Extract the [x, y] coordinate from the center of the cell holding the provided text.  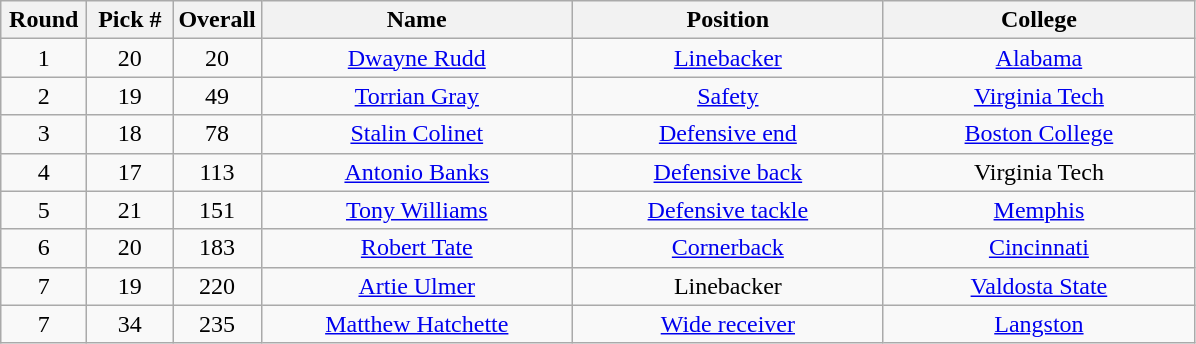
Matthew Hatchette [416, 324]
Alabama [1038, 58]
Defensive tackle [728, 210]
2 [44, 96]
17 [130, 172]
5 [44, 210]
Position [728, 20]
Stalin Colinet [416, 134]
Safety [728, 96]
220 [217, 286]
151 [217, 210]
34 [130, 324]
Boston College [1038, 134]
Round [44, 20]
Overall [217, 20]
Robert Tate [416, 248]
183 [217, 248]
Defensive end [728, 134]
6 [44, 248]
Antonio Banks [416, 172]
Memphis [1038, 210]
Dwayne Rudd [416, 58]
235 [217, 324]
Wide receiver [728, 324]
Artie Ulmer [416, 286]
Cornerback [728, 248]
18 [130, 134]
78 [217, 134]
49 [217, 96]
College [1038, 20]
3 [44, 134]
Valdosta State [1038, 286]
Cincinnati [1038, 248]
Pick # [130, 20]
Name [416, 20]
113 [217, 172]
Defensive back [728, 172]
4 [44, 172]
Langston [1038, 324]
21 [130, 210]
Torrian Gray [416, 96]
1 [44, 58]
Tony Williams [416, 210]
